Scan for the cell matching the given text and deliver its [X, Y] coordinate at center. 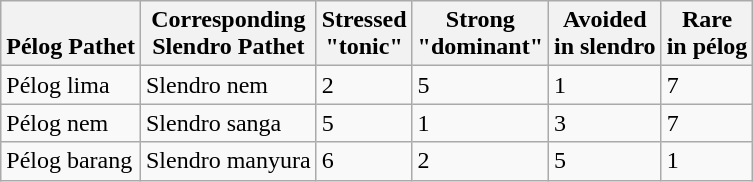
Pélog nem [71, 123]
Stressed"tonic" [364, 34]
Strong"dominant" [480, 34]
Avoidedin slendro [604, 34]
Rarein pélog [707, 34]
Pélog lima [71, 85]
Pélog barang [71, 161]
Slendro sanga [228, 123]
CorrespondingSlendro Pathet [228, 34]
Pélog Pathet [71, 34]
Slendro manyura [228, 161]
Slendro nem [228, 85]
6 [364, 161]
3 [604, 123]
